From the cell containing the given text, extract its center point as (X, Y) coordinate. 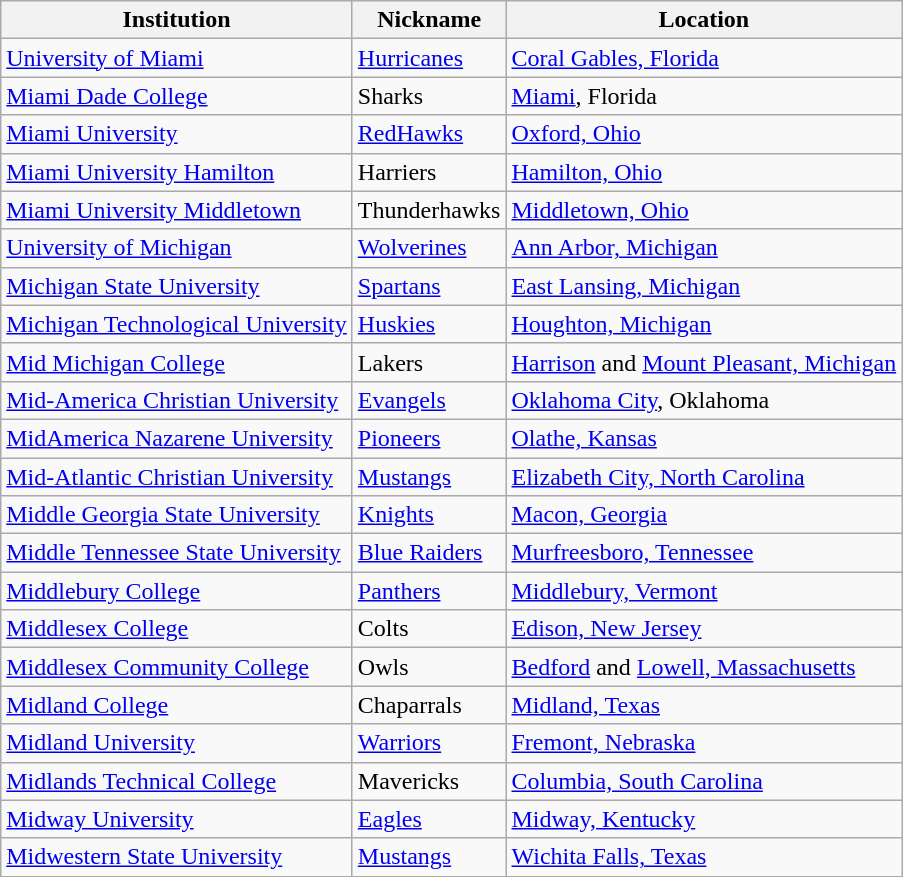
Lakers (429, 362)
Mavericks (429, 781)
Thunderhawks (429, 210)
Huskies (429, 324)
Panthers (429, 591)
East Lansing, Michigan (704, 286)
Elizabeth City, North Carolina (704, 477)
Mid Michigan College (177, 362)
Hurricanes (429, 58)
Chaparrals (429, 705)
RedHawks (429, 134)
Middlesex Community College (177, 667)
Midlands Technical College (177, 781)
Fremont, Nebraska (704, 743)
Wichita Falls, Texas (704, 857)
Macon, Georgia (704, 515)
Miami University (177, 134)
Nickname (429, 20)
Hamilton, Ohio (704, 172)
Middletown, Ohio (704, 210)
Evangels (429, 400)
University of Michigan (177, 248)
University of Miami (177, 58)
MidAmerica Nazarene University (177, 438)
Miami University Middletown (177, 210)
Pioneers (429, 438)
Warriors (429, 743)
Oxford, Ohio (704, 134)
Owls (429, 667)
Middlesex College (177, 629)
Midland College (177, 705)
Middle Georgia State University (177, 515)
Coral Gables, Florida (704, 58)
Harriers (429, 172)
Eagles (429, 819)
Oklahoma City, Oklahoma (704, 400)
Midway University (177, 819)
Bedford and Lowell, Massachusetts (704, 667)
Blue Raiders (429, 553)
Colts (429, 629)
Mid-Atlantic Christian University (177, 477)
Institution (177, 20)
Mid-America Christian University (177, 400)
Midwestern State University (177, 857)
Columbia, South Carolina (704, 781)
Michigan State University (177, 286)
Michigan Technological University (177, 324)
Murfreesboro, Tennessee (704, 553)
Midway, Kentucky (704, 819)
Miami, Florida (704, 96)
Midland, Texas (704, 705)
Harrison and Mount Pleasant, Michigan (704, 362)
Houghton, Michigan (704, 324)
Olathe, Kansas (704, 438)
Location (704, 20)
Miami Dade College (177, 96)
Ann Arbor, Michigan (704, 248)
Middle Tennessee State University (177, 553)
Middlebury College (177, 591)
Sharks (429, 96)
Spartans (429, 286)
Midland University (177, 743)
Miami University Hamilton (177, 172)
Knights (429, 515)
Middlebury, Vermont (704, 591)
Wolverines (429, 248)
Edison, New Jersey (704, 629)
